Locate the cell with the specified text and output its (X, Y) center coordinate. 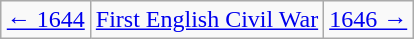
← 1644 (46, 20)
First English Civil War (206, 20)
1646 → (368, 20)
